Locate the cell with the specified text and output its [x, y] center coordinate. 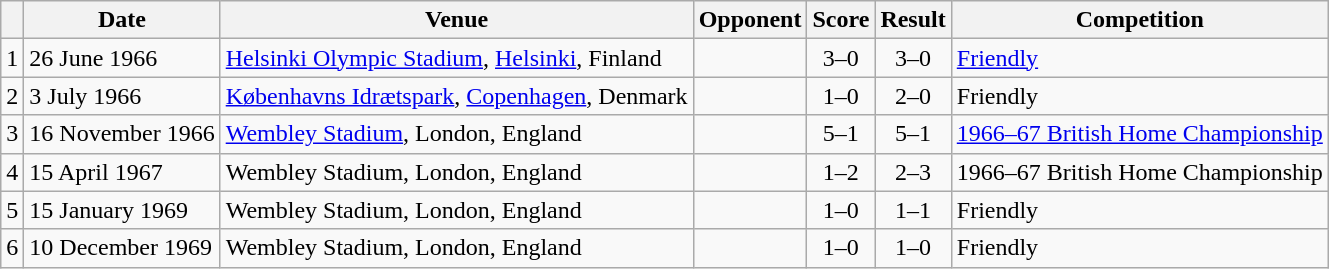
Score [841, 20]
2–3 [913, 172]
Opponent [750, 20]
6 [12, 248]
1 [12, 58]
Venue [456, 20]
Result [913, 20]
Helsinki Olympic Stadium, Helsinki, Finland [456, 58]
Competition [1140, 20]
3 July 1966 [122, 96]
16 November 1966 [122, 134]
15 April 1967 [122, 172]
10 December 1969 [122, 248]
15 January 1969 [122, 210]
5 [12, 210]
2 [12, 96]
Københavns Idrætspark, Copenhagen, Denmark [456, 96]
1–1 [913, 210]
1–2 [841, 172]
26 June 1966 [122, 58]
4 [12, 172]
3 [12, 134]
2–0 [913, 96]
Date [122, 20]
